Return the [X, Y] coordinate for the center point of the cell that contains the specified text.  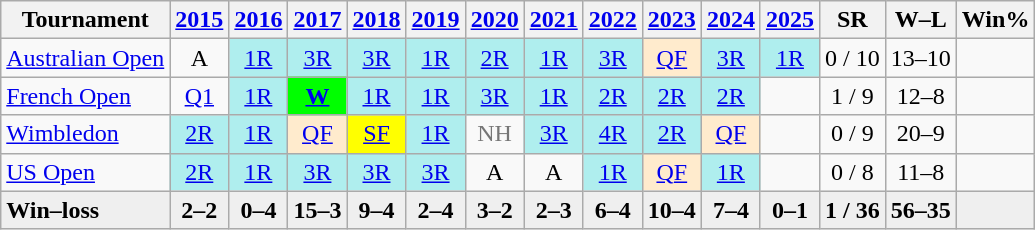
SF [376, 134]
0 / 10 [852, 58]
56–35 [920, 210]
2015 [200, 20]
1 / 9 [852, 96]
2021 [554, 20]
2022 [612, 20]
Win% [996, 20]
NH [494, 134]
2017 [318, 20]
Wimbledon [86, 134]
US Open [86, 172]
Tournament [86, 20]
2023 [672, 20]
0 / 8 [852, 172]
Q1 [200, 96]
2020 [494, 20]
4R [612, 134]
12–8 [920, 96]
7–4 [730, 210]
2–4 [436, 210]
2–3 [554, 210]
6–4 [612, 210]
SR [852, 20]
Australian Open [86, 58]
13–10 [920, 58]
0 / 9 [852, 134]
9–4 [376, 210]
2024 [730, 20]
1 / 36 [852, 210]
2025 [790, 20]
W [318, 96]
0–4 [258, 210]
0–1 [790, 210]
15–3 [318, 210]
French Open [86, 96]
3–2 [494, 210]
20–9 [920, 134]
Win–loss [86, 210]
10–4 [672, 210]
2–2 [200, 210]
W–L [920, 20]
11–8 [920, 172]
2019 [436, 20]
2018 [376, 20]
2016 [258, 20]
